From the cell containing the given text, extract its center point as [X, Y] coordinate. 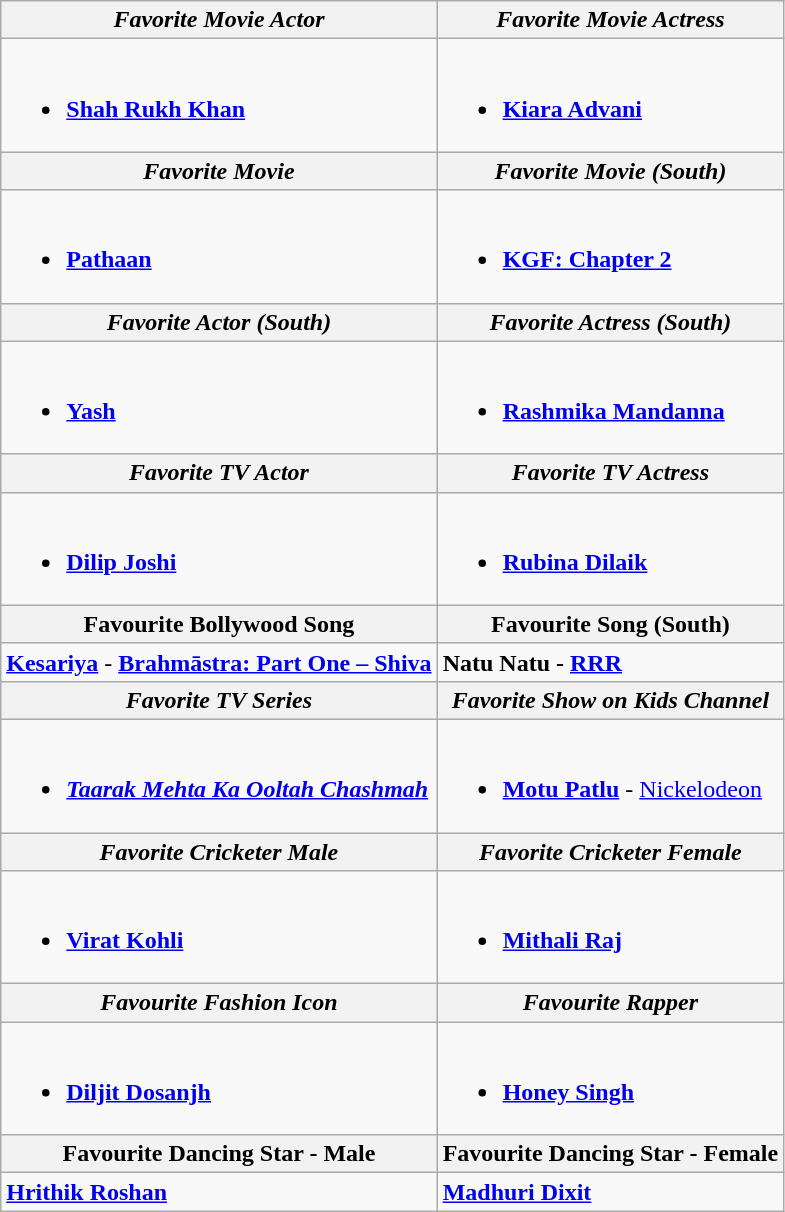
Favorite Movie [219, 171]
Favorite Actress (South) [610, 322]
KGF: Chapter 2 [610, 246]
Favourite Dancing Star - Male [219, 1154]
Rashmika Mandanna [610, 398]
Madhuri Dixit [610, 1192]
Favorite Cricketer Female [610, 851]
Favorite TV Series [219, 700]
Kiara Advani [610, 96]
Honey Singh [610, 1078]
Hrithik Roshan [219, 1192]
Taarak Mehta Ka Ooltah Chashmah [219, 776]
Diljit Dosanjh [219, 1078]
Yash [219, 398]
Virat Kohli [219, 928]
Pathaan [219, 246]
Favorite TV Actor [219, 473]
Favorite Movie Actor [219, 20]
Favourite Bollywood Song [219, 624]
Motu Patlu - Nickelodeon [610, 776]
Favorite Show on Kids Channel [610, 700]
Favourite Fashion Icon [219, 1003]
Favourite Song (South) [610, 624]
Favorite TV Actress [610, 473]
Natu Natu - RRR [610, 662]
Dilip Joshi [219, 548]
Kesariya - Brahmāstra: Part One – Shiva [219, 662]
Favorite Movie (South) [610, 171]
Favourite Rapper [610, 1003]
Favorite Actor (South) [219, 322]
Rubina Dilaik [610, 548]
Shah Rukh Khan [219, 96]
Mithali Raj [610, 928]
Favourite Dancing Star - Female [610, 1154]
Favorite Movie Actress [610, 20]
Favorite Cricketer Male [219, 851]
